Return [X, Y] of the center of cell containing provided text 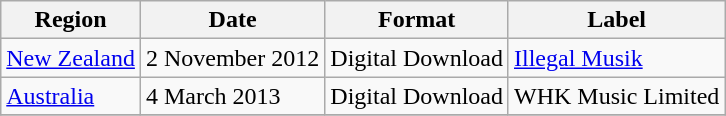
Australia [71, 96]
2 November 2012 [232, 58]
4 March 2013 [232, 96]
New Zealand [71, 58]
Format [417, 20]
Label [616, 20]
Region [71, 20]
Illegal Musik [616, 58]
Date [232, 20]
WHK Music Limited [616, 96]
